From the cell containing the given text, extract its center point as (X, Y) coordinate. 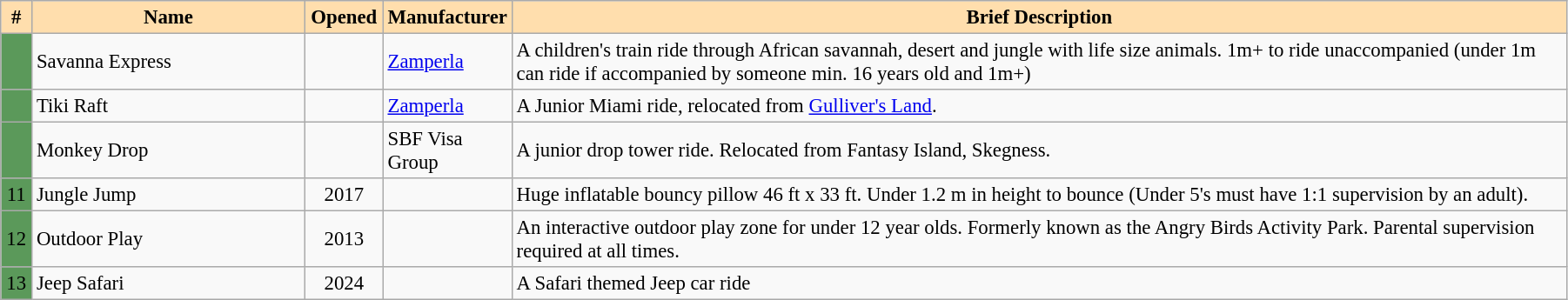
Manufacturer (447, 17)
Brief Description (1039, 17)
Opened (344, 17)
11 (17, 195)
12 (17, 240)
A junior drop tower ride. Relocated from Fantasy Island, Skegness. (1039, 151)
Jungle Jump (169, 195)
Huge inflatable bouncy pillow 46 ft x 33 ft. Under 1.2 m in height to bounce (Under 5's must have 1:1 supervision by an adult). (1039, 195)
2017 (344, 195)
# (17, 17)
Savanna Express (169, 63)
Monkey Drop (169, 151)
Tiki Raft (169, 106)
A Junior Miami ride, relocated from Gulliver's Land. (1039, 106)
An interactive outdoor play zone for under 12 year olds. Formerly known as the Angry Birds Activity Park. Parental supervision required at all times. (1039, 240)
2013 (344, 240)
Name (169, 17)
SBF Visa Group (447, 151)
Outdoor Play (169, 240)
